Extract the (X, Y) coordinate from the center of the cell holding the provided text.  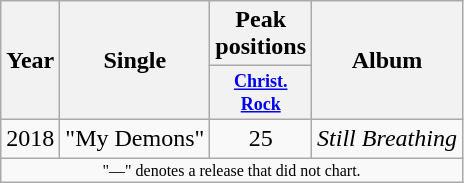
Album (388, 60)
Still Breathing (388, 138)
Single (135, 60)
"—" denotes a release that did not chart. (232, 170)
Year (30, 60)
2018 (30, 138)
Peak positions (261, 34)
Christ.Rock (261, 93)
"My Demons" (135, 138)
25 (261, 138)
